Return the [x, y] coordinate for the center point of the cell that contains the specified text.  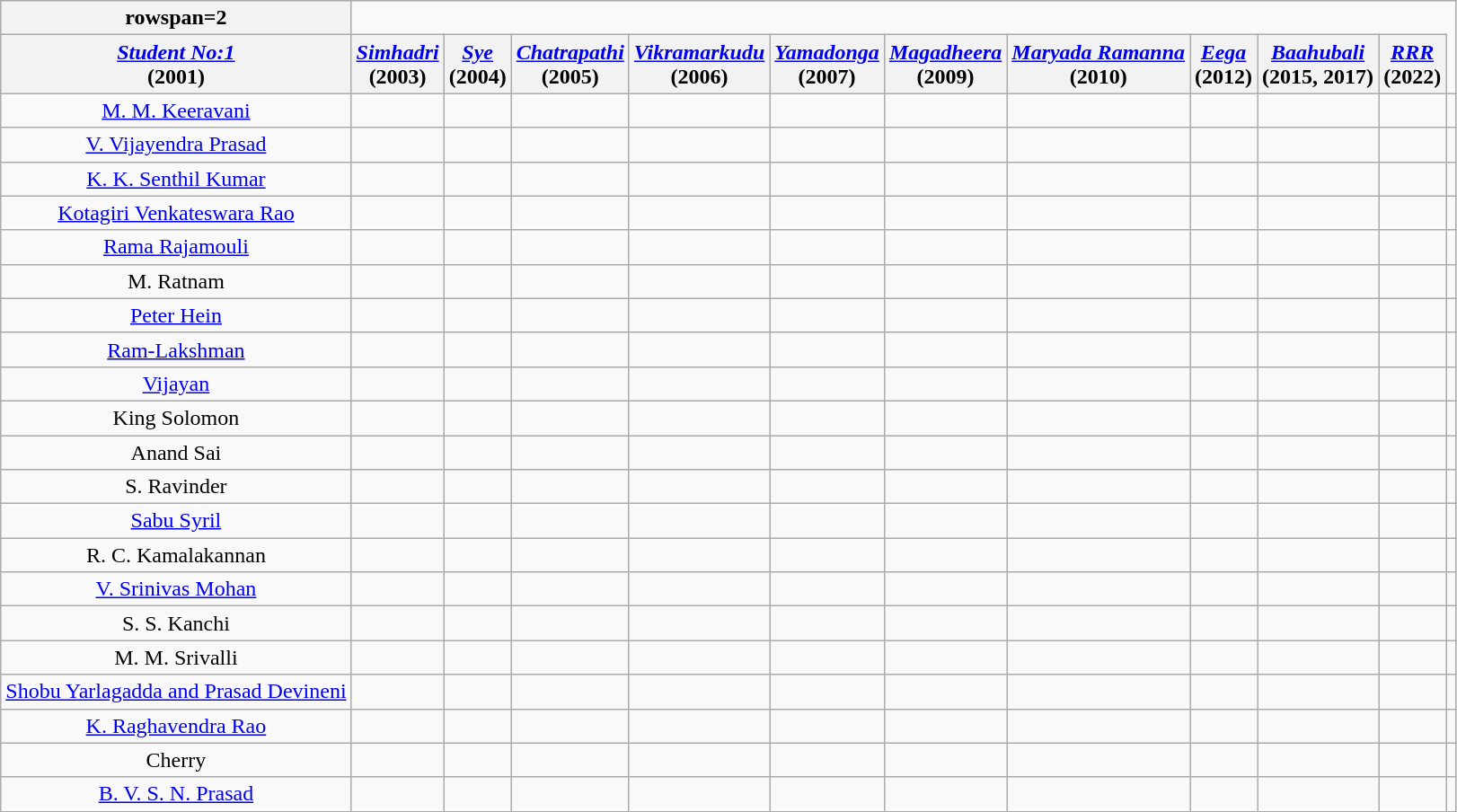
S. S. Kanchi [176, 623]
RRR(2022) [1412, 65]
Vijayan [176, 384]
M. Ratnam [176, 281]
V. Vijayendra Prasad [176, 145]
Rama Rajamouli [176, 247]
Maryada Ramanna(2010) [1099, 65]
Sye(2004) [478, 65]
Vikramarkudu(2006) [699, 65]
Yamadonga(2007) [827, 65]
Student No:1(2001) [176, 65]
Anand Sai [176, 452]
King Solomon [176, 418]
V. Srinivas Mohan [176, 589]
Baahubali(2015, 2017) [1319, 65]
R. C. Kamalakannan [176, 555]
B. V. S. N. Prasad [176, 794]
Cherry [176, 760]
Magadheera(2009) [945, 65]
Ram-Lakshman [176, 349]
rowspan=2 [176, 18]
Shobu Yarlagadda and Prasad Devineni [176, 692]
M. M. Keeravani [176, 110]
S. Ravinder [176, 487]
Kotagiri Venkateswara Rao [176, 213]
M. M. Srivalli [176, 658]
Chatrapathi(2005) [570, 65]
Eega(2012) [1223, 65]
K. Raghavendra Rao [176, 726]
K. K. Senthil Kumar [176, 179]
Simhadri(2003) [397, 65]
Peter Hein [176, 315]
Sabu Syril [176, 521]
